Locate the cell with the specified text and output its (X, Y) center coordinate. 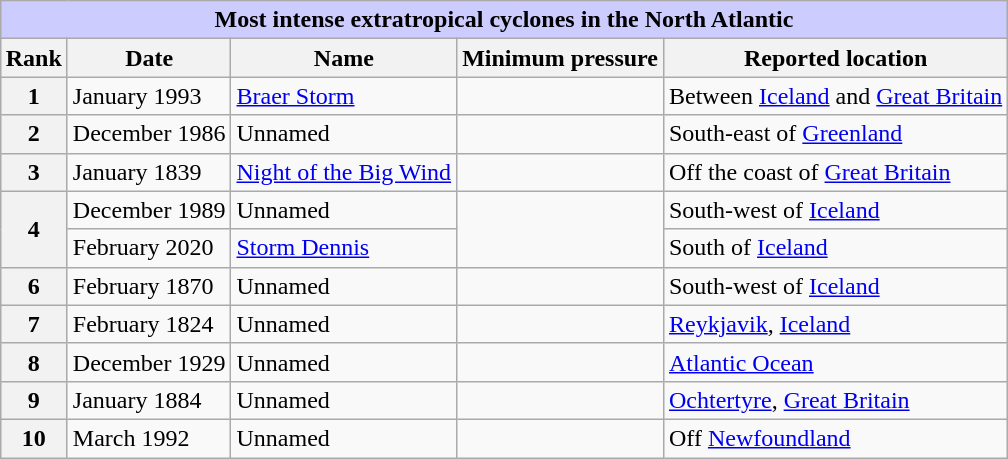
1 (34, 96)
3 (34, 172)
January 1884 (149, 400)
8 (34, 362)
Between Iceland and Great Britain (835, 96)
Night of the Big Wind (344, 172)
February 2020 (149, 248)
December 1986 (149, 134)
February 1824 (149, 324)
Off Newfoundland (835, 438)
6 (34, 286)
Rank (34, 58)
January 1993 (149, 96)
Most intense extratropical cyclones in the North Atlantic (504, 20)
February 1870 (149, 286)
10 (34, 438)
2 (34, 134)
Ochtertyre, Great Britain (835, 400)
Braer Storm (344, 96)
March 1992 (149, 438)
Minimum pressure (560, 58)
9 (34, 400)
Reported location (835, 58)
December 1989 (149, 210)
Name (344, 58)
4 (34, 229)
Reykjavik, Iceland (835, 324)
January 1839 (149, 172)
South of Iceland (835, 248)
South-east of Greenland (835, 134)
Off the coast of Great Britain (835, 172)
Date (149, 58)
Storm Dennis (344, 248)
7 (34, 324)
December 1929 (149, 362)
Atlantic Ocean (835, 362)
